Output the [X, Y] coordinate of the center of the cell containing the given text.  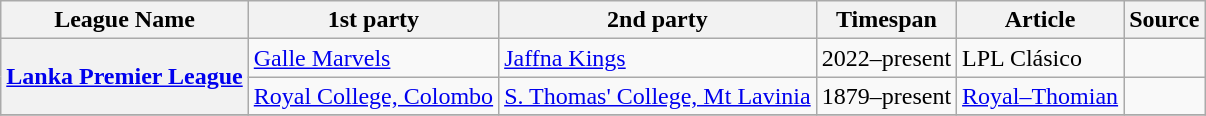
Royal College, Colombo [373, 96]
LPL Clásico [1040, 58]
Lanka Premier League [125, 77]
Source [1164, 20]
Galle Marvels [373, 58]
1st party [373, 20]
1879–present [886, 96]
2022–present [886, 58]
Jaffna Kings [658, 58]
Article [1040, 20]
League Name [125, 20]
Timespan [886, 20]
Royal–Thomian [1040, 96]
2nd party [658, 20]
S. Thomas' College, Mt Lavinia [658, 96]
